Detect which cell encompasses the target text, then output its (X, Y) center coordinate. 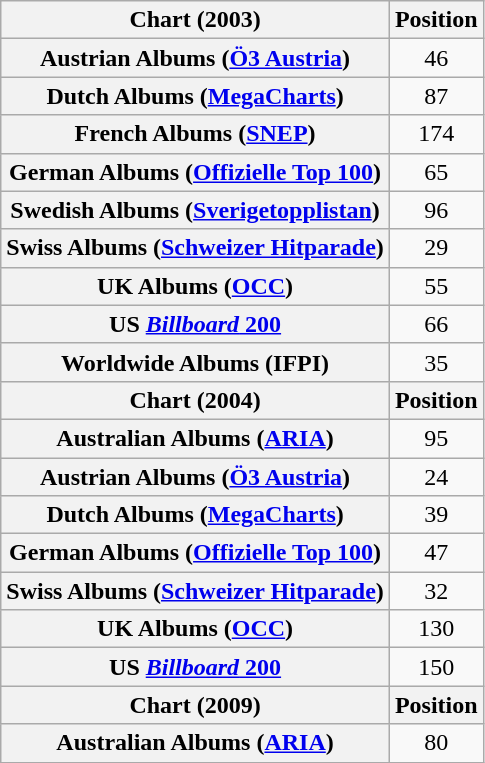
87 (436, 96)
French Albums (SNEP) (196, 134)
47 (436, 553)
Chart (2009) (196, 705)
46 (436, 58)
95 (436, 438)
80 (436, 743)
96 (436, 210)
39 (436, 515)
29 (436, 248)
32 (436, 591)
65 (436, 172)
Chart (2004) (196, 400)
130 (436, 629)
Chart (2003) (196, 20)
Worldwide Albums (IFPI) (196, 362)
174 (436, 134)
24 (436, 477)
150 (436, 667)
55 (436, 286)
Swedish Albums (Sverigetopplistan) (196, 210)
35 (436, 362)
66 (436, 324)
